Search for the cell housing the specified text and yield its [x, y] center coordinate. 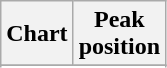
Chart [37, 34]
Peakposition [119, 34]
